Identify which cell holds the provided text, then report its [x, y] central coordinate. 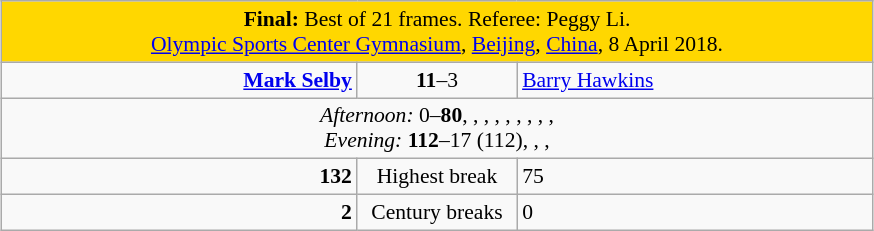
Barry Hawkins [694, 80]
2 [180, 213]
Century breaks [437, 213]
132 [180, 177]
0 [694, 213]
Mark Selby [180, 80]
Afternoon: 0–80, , , , , , , , , Evеning: 112–17 (112), , , [437, 128]
75 [694, 177]
11–3 [437, 80]
Highest break [437, 177]
Final: Best of 21 frames. Referee: Peggy Li.Olympic Sports Center Gymnasium, Beijing, China, 8 April 2018. [437, 32]
